Return the [X, Y] coordinate for the center point of the cell that contains the specified text.  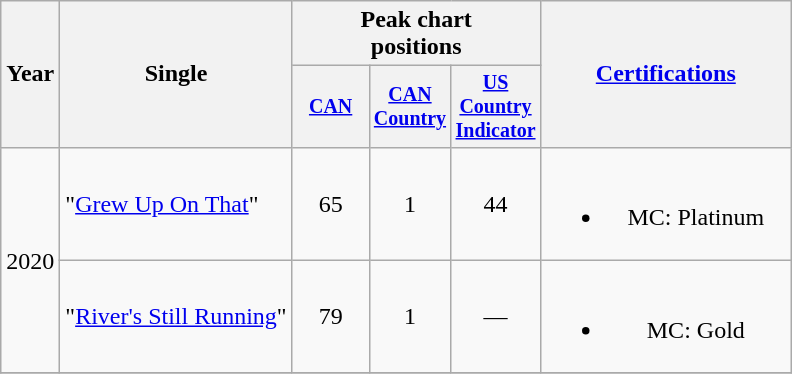
Year [30, 74]
MC: Platinum [666, 204]
44 [496, 204]
65 [330, 204]
79 [330, 316]
CAN [330, 106]
CAN Country [410, 106]
— [496, 316]
Certifications [666, 74]
"Grew Up On That" [176, 204]
"River's Still Running" [176, 316]
Peak chartpositions [416, 34]
USCountryIndicator [496, 106]
MC: Gold [666, 316]
Single [176, 74]
2020 [30, 260]
